Detect which cell encompasses the target text, then output its (X, Y) center coordinate. 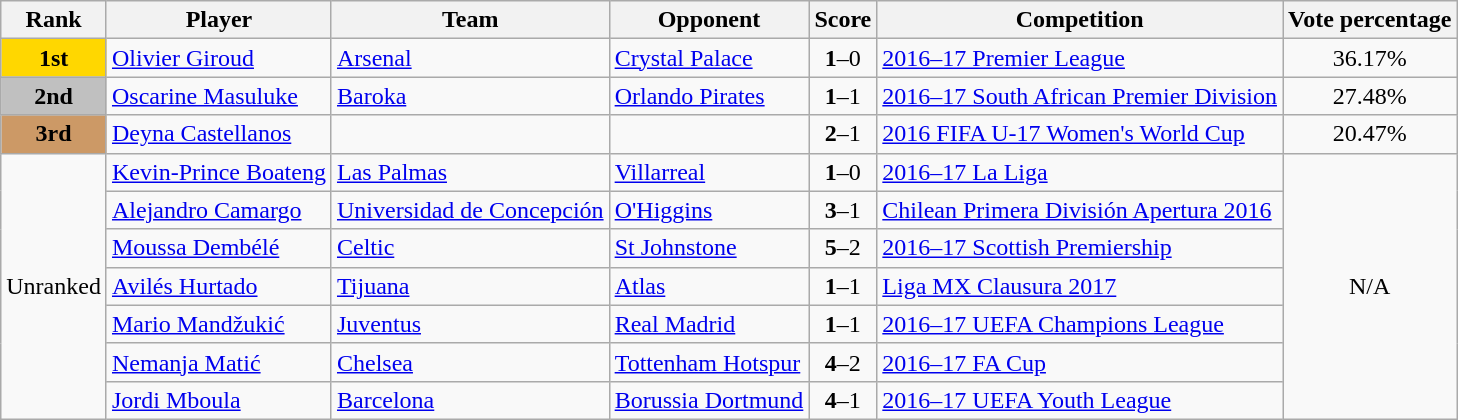
27.48% (1369, 96)
N/A (1369, 286)
2–1 (843, 134)
Score (843, 20)
Baroka (470, 96)
Player (218, 20)
2016–17 Premier League (1080, 58)
Deyna Castellanos (218, 134)
Crystal Palace (709, 58)
Rank (54, 20)
3rd (54, 134)
2016–17 South African Premier Division (1080, 96)
2016–17 FA Cup (1080, 362)
Borussia Dortmund (709, 400)
Chilean Primera División Apertura 2016 (1080, 210)
Real Madrid (709, 324)
2016–17 UEFA Champions League (1080, 324)
Juventus (470, 324)
2016–17 La Liga (1080, 172)
2nd (54, 96)
Olivier Giroud (218, 58)
4–1 (843, 400)
Competition (1080, 20)
20.47% (1369, 134)
Oscarine Masuluke (218, 96)
O'Higgins (709, 210)
2016–17 UEFA Youth League (1080, 400)
Unranked (54, 286)
Tijuana (470, 286)
Celtic (470, 248)
2016 FIFA U-17 Women's World Cup (1080, 134)
4–2 (843, 362)
Las Palmas (470, 172)
Liga MX Clausura 2017 (1080, 286)
Opponent (709, 20)
Jordi Mboula (218, 400)
Avilés Hurtado (218, 286)
Team (470, 20)
Barcelona (470, 400)
Moussa Dembélé (218, 248)
Villarreal (709, 172)
Chelsea (470, 362)
Atlas (709, 286)
Orlando Pirates (709, 96)
2016–17 Scottish Premiership (1080, 248)
3–1 (843, 210)
Tottenham Hotspur (709, 362)
36.17% (1369, 58)
1st (54, 58)
Kevin-Prince Boateng (218, 172)
Vote percentage (1369, 20)
Arsenal (470, 58)
St Johnstone (709, 248)
Universidad de Concepción (470, 210)
5–2 (843, 248)
Mario Mandžukić (218, 324)
Alejandro Camargo (218, 210)
Nemanja Matić (218, 362)
